Pinpoint the cell where the given text exists, returning its [X, Y] midpoint coordinate. 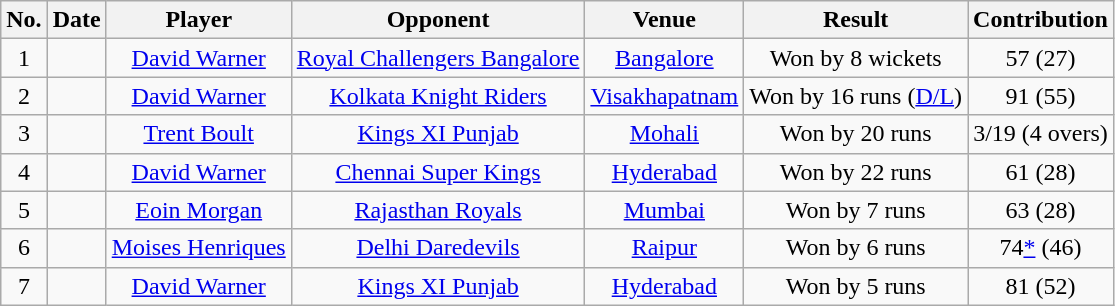
5 [24, 210]
Opponent [438, 20]
Result [856, 20]
Won by 8 wickets [856, 58]
Eoin Morgan [198, 210]
3/19 (4 overs) [1041, 134]
Bangalore [664, 58]
Date [76, 20]
Won by 20 runs [856, 134]
Mumbai [664, 210]
7 [24, 286]
Venue [664, 20]
Trent Boult [198, 134]
Contribution [1041, 20]
Player [198, 20]
Won by 16 runs (D/L) [856, 96]
6 [24, 248]
Moises Henriques [198, 248]
Chennai Super Kings [438, 172]
Won by 22 runs [856, 172]
Raipur [664, 248]
No. [24, 20]
Visakhapatnam [664, 96]
Mohali [664, 134]
Royal Challengers Bangalore [438, 58]
1 [24, 58]
4 [24, 172]
81 (52) [1041, 286]
3 [24, 134]
Won by 7 runs [856, 210]
Delhi Daredevils [438, 248]
Kolkata Knight Riders [438, 96]
57 (27) [1041, 58]
91 (55) [1041, 96]
61 (28) [1041, 172]
2 [24, 96]
Won by 5 runs [856, 286]
63 (28) [1041, 210]
Rajasthan Royals [438, 210]
Won by 6 runs [856, 248]
74* (46) [1041, 248]
